Return the [X, Y] coordinate for the center point of the cell that contains the specified text.  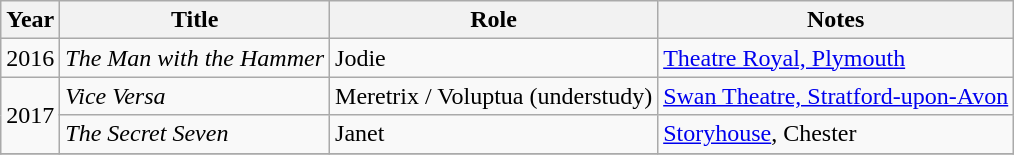
Storyhouse, Chester [836, 134]
Meretrix / Voluptua (understudy) [494, 96]
2016 [30, 58]
Janet [494, 134]
Vice Versa [195, 96]
Notes [836, 20]
Theatre Royal, Plymouth [836, 58]
Jodie [494, 58]
The Secret Seven [195, 134]
Year [30, 20]
2017 [30, 115]
Swan Theatre, Stratford-upon-Avon [836, 96]
Title [195, 20]
Role [494, 20]
The Man with the Hammer [195, 58]
